Provide the [x, y] coordinate of the cell's center where the given text is located.  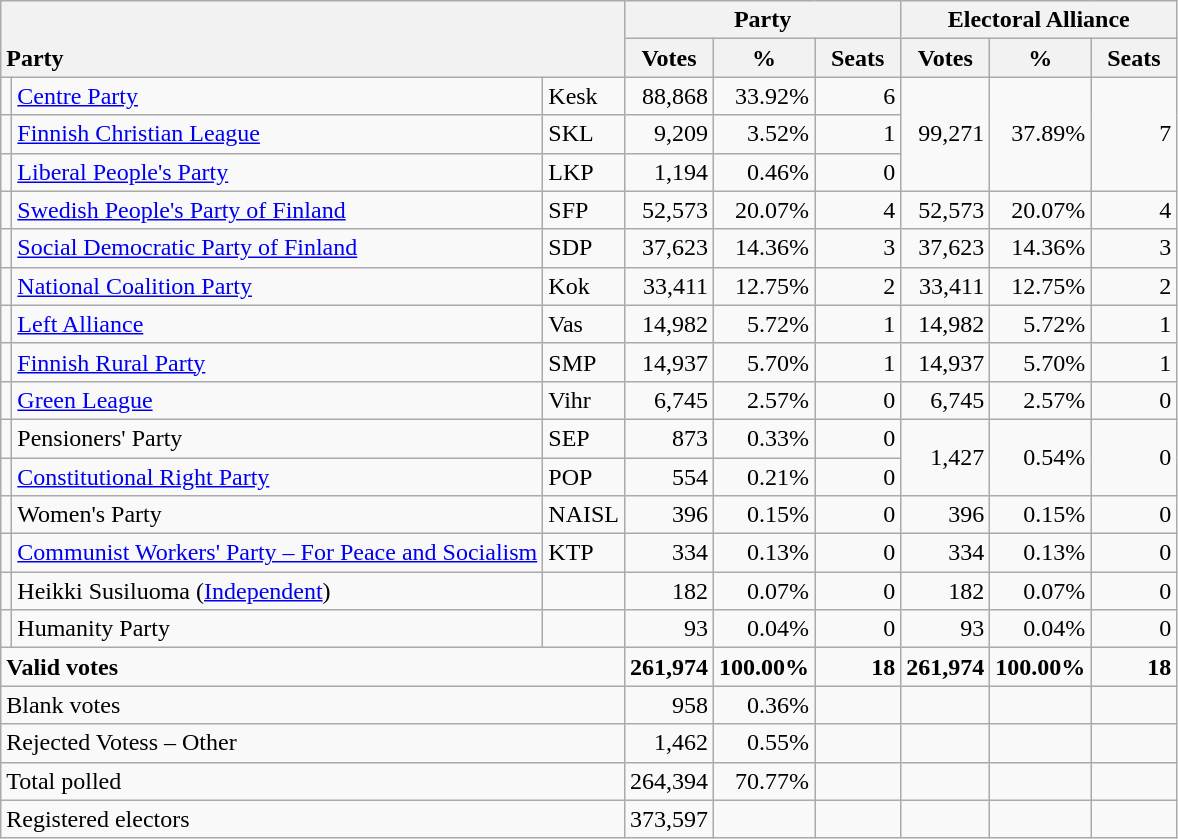
POP [584, 477]
99,271 [946, 134]
LKP [584, 172]
Blank votes [313, 705]
Women's Party [278, 515]
1,194 [668, 172]
Green League [278, 400]
33.92% [764, 96]
6 [858, 96]
KTP [584, 553]
SFP [584, 210]
Swedish People's Party of Finland [278, 210]
Social Democratic Party of Finland [278, 248]
Kok [584, 286]
88,868 [668, 96]
Registered electors [313, 819]
1,462 [668, 743]
1,427 [946, 457]
0.46% [764, 172]
Heikki Susiluoma (Independent) [278, 591]
SEP [584, 438]
Centre Party [278, 96]
Left Alliance [278, 324]
Finnish Christian League [278, 134]
Kesk [584, 96]
Finnish Rural Party [278, 362]
0.33% [764, 438]
958 [668, 705]
Pensioners' Party [278, 438]
3.52% [764, 134]
NAISL [584, 515]
37.89% [1040, 134]
373,597 [668, 819]
873 [668, 438]
Vihr [584, 400]
Vas [584, 324]
Liberal People's Party [278, 172]
SKL [584, 134]
0.21% [764, 477]
0.55% [764, 743]
7 [1134, 134]
0.54% [1040, 457]
Total polled [313, 781]
0.36% [764, 705]
Communist Workers' Party – For Peace and Socialism [278, 553]
9,209 [668, 134]
Constitutional Right Party [278, 477]
SMP [584, 362]
554 [668, 477]
264,394 [668, 781]
SDP [584, 248]
National Coalition Party [278, 286]
Rejected Votess – Other [313, 743]
Humanity Party [278, 629]
70.77% [764, 781]
Electoral Alliance [1039, 20]
Valid votes [313, 667]
